For the text-containing cell, return its midpoint in (X, Y) coordinate format. 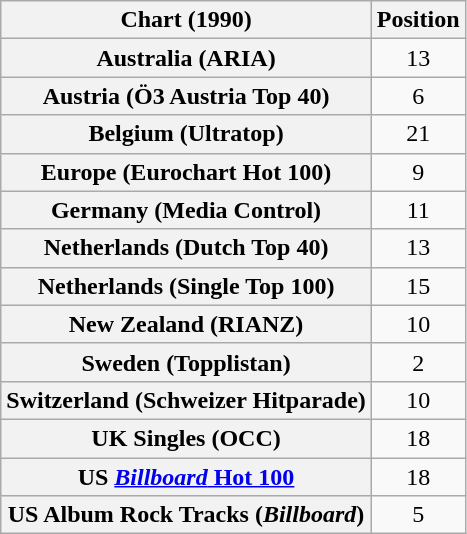
Belgium (Ultratop) (186, 134)
Switzerland (Schweizer Hitparade) (186, 400)
21 (418, 134)
Netherlands (Single Top 100) (186, 286)
US Album Rock Tracks (Billboard) (186, 515)
11 (418, 210)
15 (418, 286)
Chart (1990) (186, 20)
Netherlands (Dutch Top 40) (186, 248)
Austria (Ö3 Austria Top 40) (186, 96)
2 (418, 362)
6 (418, 96)
Germany (Media Control) (186, 210)
5 (418, 515)
Position (418, 20)
Europe (Eurochart Hot 100) (186, 172)
Sweden (Topplistan) (186, 362)
Australia (ARIA) (186, 58)
UK Singles (OCC) (186, 438)
US Billboard Hot 100 (186, 477)
9 (418, 172)
New Zealand (RIANZ) (186, 324)
